For the text-containing cell, return its midpoint in (X, Y) coordinate format. 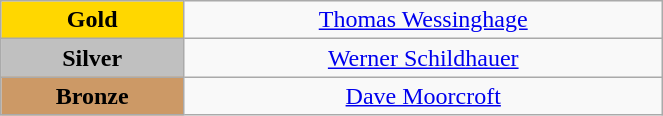
Dave Moorcroft (424, 96)
Werner Schildhauer (424, 58)
Thomas Wessinghage (424, 20)
Bronze (92, 96)
Silver (92, 58)
Gold (92, 20)
